Locate the cell with the specified text and output its (x, y) center coordinate. 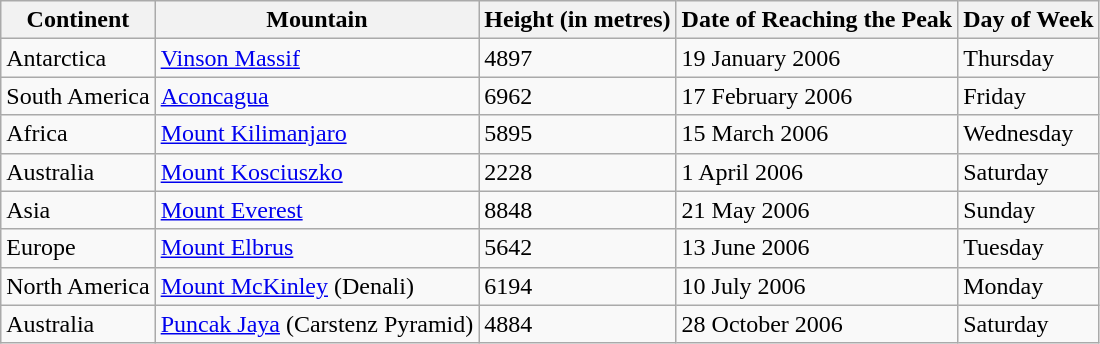
2228 (578, 172)
17 February 2006 (817, 96)
Friday (1028, 96)
Sunday (1028, 210)
19 January 2006 (817, 58)
Mount Everest (317, 210)
21 May 2006 (817, 210)
10 July 2006 (817, 286)
Day of Week (1028, 20)
28 October 2006 (817, 324)
Mount McKinley (Denali) (317, 286)
Africa (78, 134)
Tuesday (1028, 248)
13 June 2006 (817, 248)
Aconcagua (317, 96)
North America (78, 286)
South America (78, 96)
Date of Reaching the Peak (817, 20)
4884 (578, 324)
Wednesday (1028, 134)
Height (in metres) (578, 20)
Mountain (317, 20)
Mount Elbrus (317, 248)
Asia (78, 210)
5895 (578, 134)
Continent (78, 20)
5642 (578, 248)
Puncak Jaya (Carstenz Pyramid) (317, 324)
Monday (1028, 286)
Thursday (1028, 58)
15 March 2006 (817, 134)
4897 (578, 58)
6194 (578, 286)
8848 (578, 210)
Mount Kilimanjaro (317, 134)
Vinson Massif (317, 58)
Europe (78, 248)
Mount Kosciuszko (317, 172)
Antarctica (78, 58)
6962 (578, 96)
1 April 2006 (817, 172)
